Capture the cell that displays the provided text and extract its (X, Y) central coordinate. 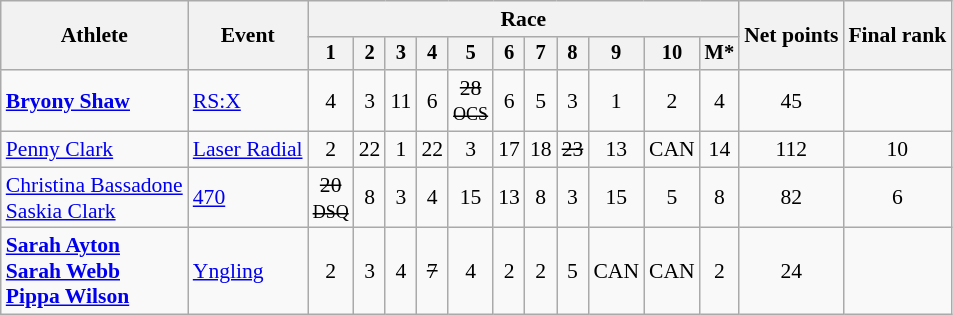
9 (616, 54)
23 (573, 150)
M* (720, 54)
112 (791, 150)
Christina BassadoneSaskia Clark (94, 198)
14 (720, 150)
Laser Radial (248, 150)
Yngling (248, 272)
Final rank (897, 36)
RS:X (248, 100)
11 (400, 100)
24 (791, 272)
45 (791, 100)
Penny Clark (94, 150)
28OCS (470, 100)
20DSQ (331, 198)
82 (791, 198)
Event (248, 36)
Athlete (94, 36)
Bryony Shaw (94, 100)
Net points (791, 36)
17 (509, 150)
470 (248, 198)
Race (524, 19)
Sarah Ayton Sarah Webb Pippa Wilson (94, 272)
18 (541, 150)
